Find where the given text appears and provide that cell's center as (X, Y) coordinate. 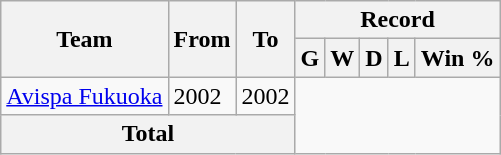
To (266, 39)
G (310, 58)
Record (398, 20)
L (402, 58)
Avispa Fukuoka (84, 96)
Team (84, 39)
W (342, 58)
D (374, 58)
Win % (458, 58)
Total (148, 134)
From (202, 39)
